Search for the cell housing the specified text and yield its [x, y] center coordinate. 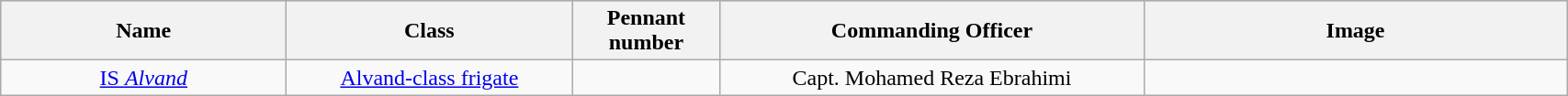
Commanding Officer [931, 31]
Image [1356, 31]
Capt. Mohamed Reza Ebrahimi [931, 78]
Pennant number [647, 31]
Name [143, 31]
Alvand-class frigate [430, 78]
IS Alvand [143, 78]
Class [430, 31]
